Provide the (x, y) coordinate of the cell's center where the given text is located.  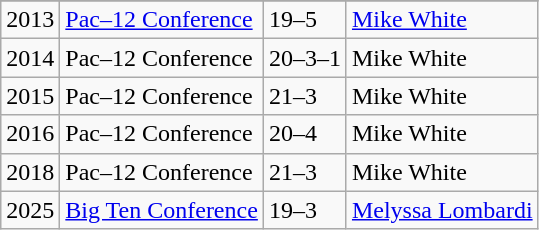
19–3 (304, 210)
2015 (30, 96)
20–3–1 (304, 58)
2014 (30, 58)
Melyssa Lombardi (442, 210)
Big Ten Conference (162, 210)
2018 (30, 172)
2016 (30, 134)
2025 (30, 210)
19–5 (304, 20)
20–4 (304, 134)
2013 (30, 20)
